Return [x, y] of the center of cell containing provided text 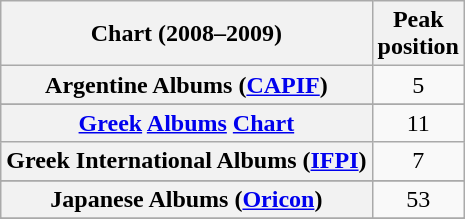
Japanese Albums (Oricon) [186, 199]
Chart (2008–2009) [186, 34]
11 [418, 123]
5 [418, 85]
Peakposition [418, 34]
Greek International Albums (IFPI) [186, 161]
Greek Albums Chart [186, 123]
Argentine Albums (CAPIF) [186, 85]
53 [418, 199]
7 [418, 161]
